Search for the cell housing the specified text and yield its (x, y) center coordinate. 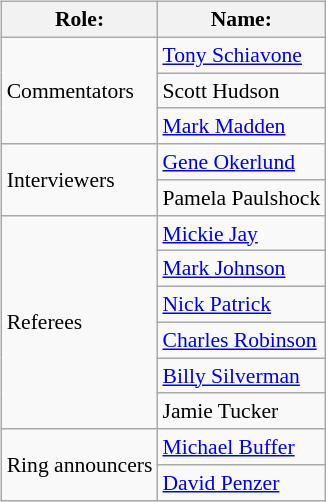
Role: (80, 20)
Jamie Tucker (241, 411)
David Penzer (241, 483)
Nick Patrick (241, 305)
Scott Hudson (241, 91)
Mark Johnson (241, 269)
Michael Buffer (241, 447)
Referees (80, 322)
Name: (241, 20)
Ring announcers (80, 464)
Mickie Jay (241, 233)
Billy Silverman (241, 376)
Interviewers (80, 180)
Mark Madden (241, 126)
Charles Robinson (241, 340)
Pamela Paulshock (241, 198)
Gene Okerlund (241, 162)
Tony Schiavone (241, 55)
Commentators (80, 90)
